Determine the [X, Y] coordinate at the center of the cell enclosing the given text.  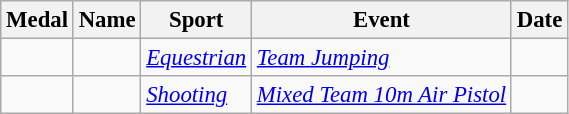
Medal [38, 20]
Mixed Team 10m Air Pistol [381, 95]
Shooting [196, 95]
Equestrian [196, 58]
Event [381, 20]
Team Jumping [381, 58]
Date [539, 20]
Sport [196, 20]
Name [107, 20]
